Identify which cell holds the provided text, then report its (X, Y) central coordinate. 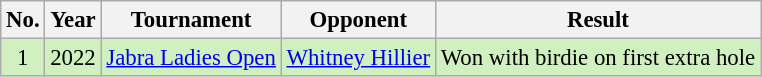
1 (23, 58)
No. (23, 20)
Won with birdie on first extra hole (598, 58)
Result (598, 20)
Year (73, 20)
Tournament (191, 20)
Jabra Ladies Open (191, 58)
2022 (73, 58)
Whitney Hillier (358, 58)
Opponent (358, 20)
